From the cell containing the given text, extract its center point as [X, Y] coordinate. 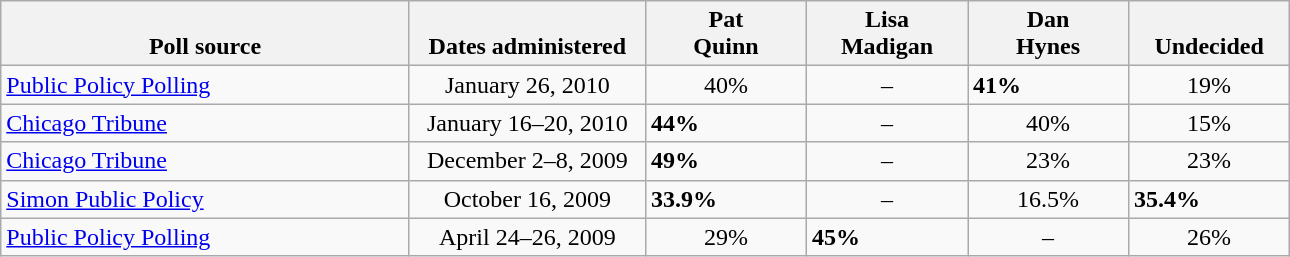
16.5% [1048, 199]
41% [1048, 85]
Undecided [1210, 34]
DanHynes [1048, 34]
January 16–20, 2010 [527, 123]
PatQuinn [726, 34]
45% [886, 237]
33.9% [726, 199]
October 16, 2009 [527, 199]
April 24–26, 2009 [527, 237]
35.4% [1210, 199]
29% [726, 237]
Poll source [206, 34]
26% [1210, 237]
December 2–8, 2009 [527, 161]
January 26, 2010 [527, 85]
44% [726, 123]
15% [1210, 123]
Simon Public Policy [206, 199]
LisaMadigan [886, 34]
19% [1210, 85]
49% [726, 161]
Dates administered [527, 34]
